From the cell containing the given text, extract its center point as (X, Y) coordinate. 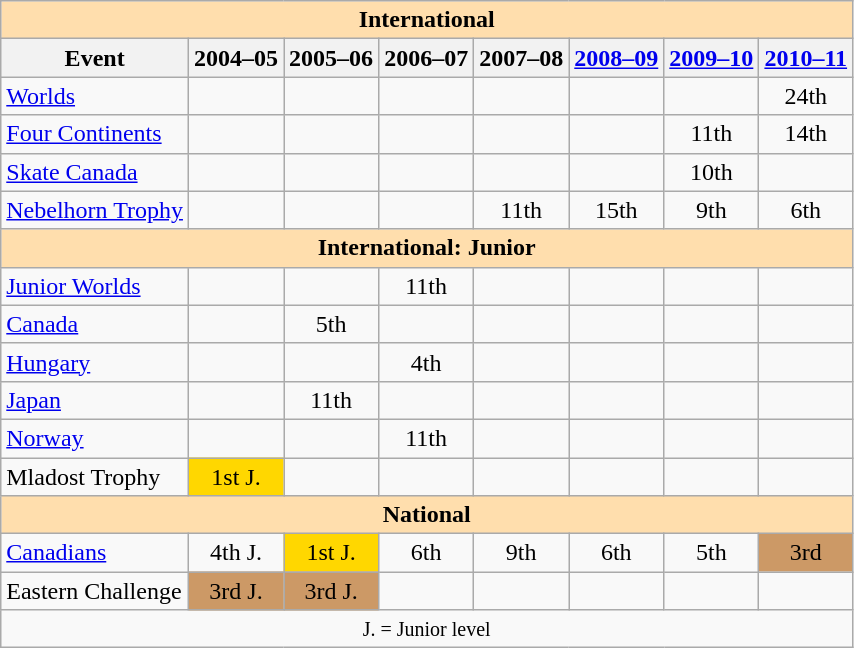
24th (806, 96)
Mladost Trophy (95, 477)
J. = Junior level (427, 629)
15th (616, 210)
Nebelhorn Trophy (95, 210)
10th (712, 172)
Skate Canada (95, 172)
National (427, 515)
2007–08 (522, 58)
2010–11 (806, 58)
2009–10 (712, 58)
Japan (95, 400)
Event (95, 58)
Canada (95, 324)
2008–09 (616, 58)
International (427, 20)
Worlds (95, 96)
Norway (95, 438)
Four Continents (95, 134)
International: Junior (427, 248)
Canadians (95, 553)
4th J. (236, 553)
2005–06 (332, 58)
2006–07 (426, 58)
2004–05 (236, 58)
Junior Worlds (95, 286)
14th (806, 134)
Eastern Challenge (95, 591)
Hungary (95, 362)
4th (426, 362)
3rd (806, 553)
